For the text-containing cell, return its midpoint in [x, y] coordinate format. 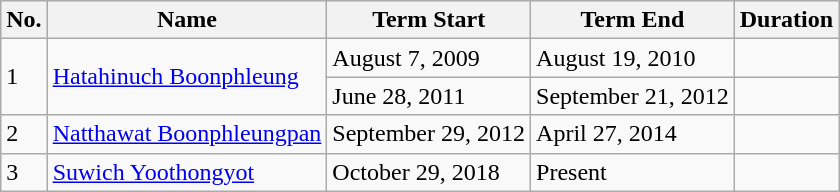
Term End [633, 20]
September 29, 2012 [429, 134]
Present [633, 172]
September 21, 2012 [633, 96]
No. [24, 20]
October 29, 2018 [429, 172]
August 7, 2009 [429, 58]
Natthawat Boonphleungpan [187, 134]
Term Start [429, 20]
June 28, 2011 [429, 96]
Duration [786, 20]
Suwich Yoothongyot [187, 172]
August 19, 2010 [633, 58]
2 [24, 134]
Hatahinuch Boonphleung [187, 77]
1 [24, 77]
April 27, 2014 [633, 134]
Name [187, 20]
3 [24, 172]
